Provide the (X, Y) coordinate of the cell's center where the given text is located.  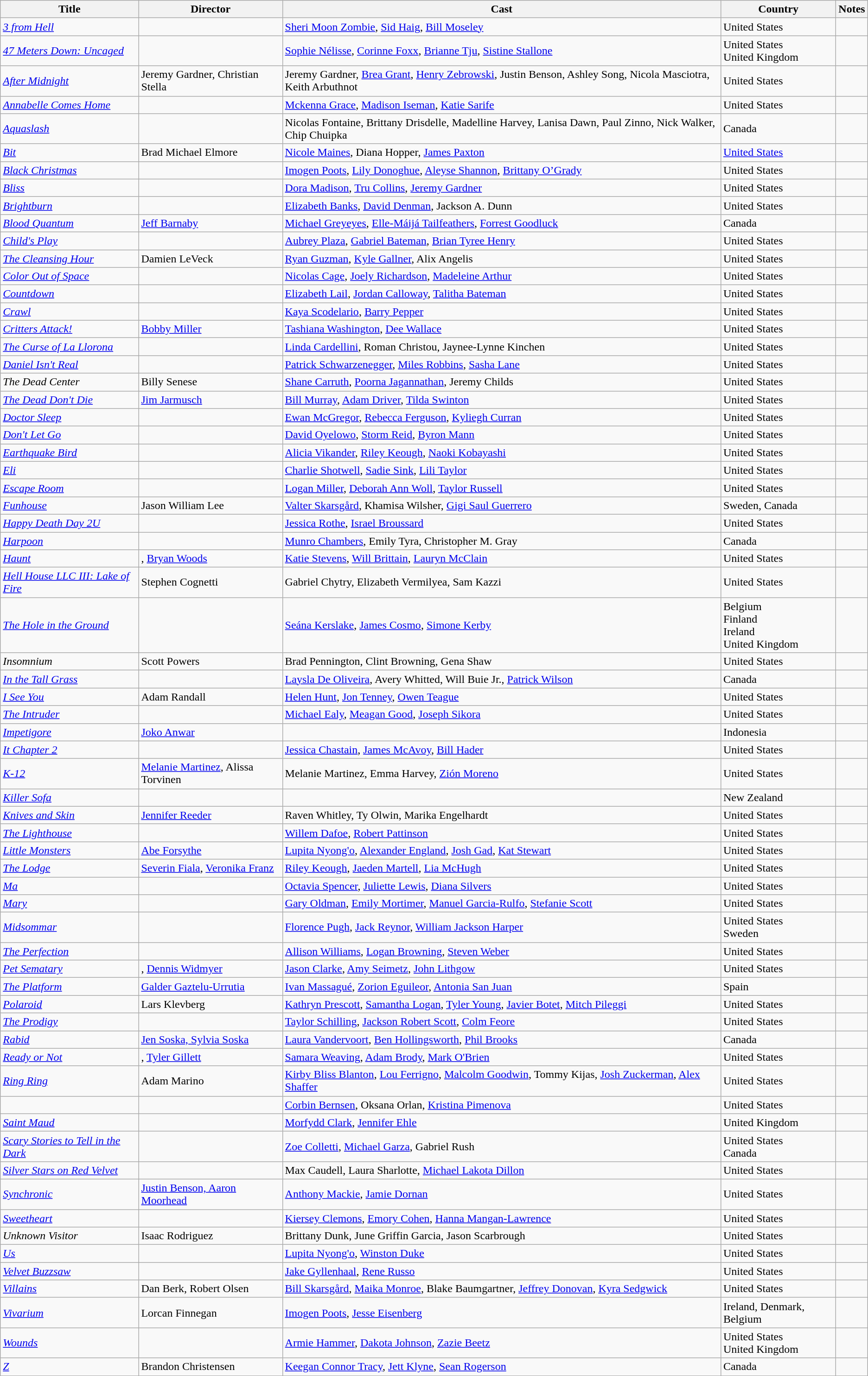
The Intruder (70, 714)
Laura Vandervoort, Ben Hollingsworth, Phil Brooks (502, 1039)
Aquaslash (70, 129)
Joko Anwar (211, 732)
Silver Stars on Red Velvet (70, 1170)
Pet Sematary (70, 969)
Anthony Mackie, Jamie Dornan (502, 1194)
Little Monsters (70, 850)
The Lodge (70, 868)
Kaya Scodelario, Barry Pepper (502, 312)
Willem Dafoe, Robert Pattinson (502, 833)
Sophie Nélisse, Corinne Foxx, Brianne Tju, Sistine Stallone (502, 51)
, Bryan Woods (211, 559)
Indonesia (778, 732)
Title (70, 9)
Vivarium (70, 1313)
Nicolas Cage, Joely Richardson, Madeleine Arthur (502, 276)
Lars Klevberg (211, 1004)
Brad Pennington, Clint Browning, Gena Shaw (502, 662)
The Curse of La Llorona (70, 347)
Country (778, 9)
Dora Madison, Tru Collins, Jeremy Gardner (502, 188)
BelgiumFinlandIrelandUnited Kingdom (778, 625)
Lupita Nyong'o, Winston Duke (502, 1254)
Taylor Schilling, Jackson Robert Scott, Colm Feore (502, 1022)
Synchronic (70, 1194)
The Hole in the Ground (70, 625)
Jessica Rothe, Israel Broussard (502, 523)
Villains (70, 1289)
Black Christmas (70, 170)
Mckenna Grace, Madison Iseman, Katie Sarife (502, 105)
Katie Stevens, Will Brittain, Lauryn McClain (502, 559)
Aubrey Plaza, Gabriel Bateman, Brian Tyree Henry (502, 241)
Brightburn (70, 205)
The Perfection (70, 951)
Harpoon (70, 541)
Bliss (70, 188)
Velvet Buzzsaw (70, 1271)
Imogen Poots, Lily Donoghue, Aleyse Shannon, Brittany O’Grady (502, 170)
Helen Hunt, Jon Tenney, Owen Teague (502, 697)
Jessica Chastain, James McAvoy, Bill Hader (502, 750)
Patrick Schwarzenegger, Miles Robbins, Sasha Lane (502, 364)
Ivan Massagué, Zorion Eguileor, Antonia San Juan (502, 987)
Ready or Not (70, 1057)
Raven Whitley, Ty Olwin, Marika Engelhardt (502, 815)
Hell House LLC III: Lake of Fire (70, 582)
Blood Quantum (70, 223)
Ring Ring (70, 1081)
Escape Room (70, 488)
Killer Sofa (70, 797)
After Midnight (70, 81)
United StatesSweden (778, 927)
Galder Gaztelu-Urrutia (211, 987)
Mary (70, 904)
Scary Stories to Tell in the Dark (70, 1146)
Polaroid (70, 1004)
Dan Berk, Robert Olsen (211, 1289)
Ma (70, 886)
Z (70, 1367)
47 Meters Down: Uncaged (70, 51)
Melanie Martinez, Alissa Torvinen (211, 773)
Michael Ealy, Meagan Good, Joseph Sikora (502, 714)
Director (211, 9)
Critters Attack! (70, 329)
Laysla De Oliveira, Avery Whitted, Will Buie Jr., Patrick Wilson (502, 679)
Adam Randall (211, 697)
Brandon Christensen (211, 1367)
Sweden, Canada (778, 505)
Logan Miller, Deborah Ann Woll, Taylor Russell (502, 488)
Elizabeth Lail, Jordan Calloway, Talitha Bateman (502, 294)
Kathryn Prescott, Samantha Logan, Tyler Young, Javier Botet, Mitch Pileggi (502, 1004)
Funhouse (70, 505)
The Dead Center (70, 382)
Bill Murray, Adam Driver, Tilda Swinton (502, 400)
Jeremy Gardner, Christian Stella (211, 81)
Annabelle Comes Home (70, 105)
Child's Play (70, 241)
Justin Benson, Aaron Moorhead (211, 1194)
Lupita Nyong'o, Alexander England, Josh Gad, Kat Stewart (502, 850)
Knives and Skin (70, 815)
Allison Williams, Logan Browning, Steven Weber (502, 951)
United Kingdom (778, 1122)
Ewan McGregor, Rebecca Ferguson, Kyliegh Curran (502, 417)
Earthquake Bird (70, 452)
Samara Weaving, Adam Brody, Mark O'Brien (502, 1057)
Sweetheart (70, 1218)
Doctor Sleep (70, 417)
Jason Clarke, Amy Seimetz, John Lithgow (502, 969)
The Lighthouse (70, 833)
United StatesCanada (778, 1146)
Brad Michael Elmore (211, 153)
Don't Let Go (70, 435)
Lorcan Finnegan (211, 1313)
Linda Cardellini, Roman Christou, Jaynee-Lynne Kinchen (502, 347)
In the Tall Grass (70, 679)
Bit (70, 153)
New Zealand (778, 797)
Happy Death Day 2U (70, 523)
Armie Hammer, Dakota Johnson, Zazie Beetz (502, 1343)
Bill Skarsgård, Maika Monroe, Blake Baumgartner, Jeffrey Donovan, Kyra Sedgwick (502, 1289)
Brittany Dunk, June Griffin Garcia, Jason Scarbrough (502, 1236)
The Cleansing Hour (70, 258)
I See You (70, 697)
Notes (852, 9)
Corbin Bernsen, Oksana Orlan, Kristina Pimenova (502, 1105)
Bobby Miller (211, 329)
David Oyelowo, Storm Reid, Byron Mann (502, 435)
Cast (502, 9)
Munro Chambers, Emily Tyra, Christopher M. Gray (502, 541)
Jeff Barnaby (211, 223)
Adam Marino (211, 1081)
Zoe Colletti, Michael Garza, Gabriel Rush (502, 1146)
The Dead Don't Die (70, 400)
Unknown Visitor (70, 1236)
Alicia Vikander, Riley Keough, Naoki Kobayashi (502, 452)
Jim Jarmusch (211, 400)
Sheri Moon Zombie, Sid Haig, Bill Moseley (502, 27)
Florence Pugh, Jack Reynor, William Jackson Harper (502, 927)
The Prodigy (70, 1022)
Isaac Rodriguez (211, 1236)
Kirby Bliss Blanton, Lou Ferrigno, Malcolm Goodwin, Tommy Kijas, Josh Zuckerman, Alex Shaffer (502, 1081)
Daniel Isn't Real (70, 364)
, Dennis Widmyer (211, 969)
It Chapter 2 (70, 750)
Shane Carruth, Poorna Jagannathan, Jeremy Childs (502, 382)
Max Caudell, Laura Sharlotte, Michael Lakota Dillon (502, 1170)
Nicolas Fontaine, Brittany Drisdelle, Madelline Harvey, Lanisa Dawn, Paul Zinno, Nick Walker, Chip Chuipka (502, 129)
Melanie Martinez, Emma Harvey, Zión Moreno (502, 773)
Color Out of Space (70, 276)
Imogen Poots, Jesse Eisenberg (502, 1313)
K-12 (70, 773)
Michael Greyeyes, Elle-Máijá Tailfeathers, Forrest Goodluck (502, 223)
Valter Skarsgård, Khamisa Wilsher, Gigi Saul Guerrero (502, 505)
Tashiana Washington, Dee Wallace (502, 329)
Jason William Lee (211, 505)
Eli (70, 470)
Charlie Shotwell, Sadie Sink, Lili Taylor (502, 470)
Stephen Cognetti (211, 582)
The Platform (70, 987)
Us (70, 1254)
Impetigore (70, 732)
Scott Powers (211, 662)
Jen Soska, Sylvia Soska (211, 1039)
Billy Senese (211, 382)
Saint Maud (70, 1122)
Countdown (70, 294)
Jeremy Gardner, Brea Grant, Henry Zebrowski, Justin Benson, Ashley Song, Nicola Masciotra, Keith Arbuthnot (502, 81)
Abe Forsythe (211, 850)
Riley Keough, Jaeden Martell, Lia McHugh (502, 868)
Octavia Spencer, Juliette Lewis, Diana Silvers (502, 886)
Spain (778, 987)
Ireland, Denmark, Belgium (778, 1313)
, Tyler Gillett (211, 1057)
Jennifer Reeder (211, 815)
Morfydd Clark, Jennifer Ehle (502, 1122)
Kiersey Clemons, Emory Cohen, Hanna Mangan-Lawrence (502, 1218)
Insomnium (70, 662)
3 from Hell (70, 27)
Midsommar (70, 927)
Jake Gyllenhaal, Rene Russo (502, 1271)
Gabriel Chytry, Elizabeth Vermilyea, Sam Kazzi (502, 582)
Damien LeVeck (211, 258)
Gary Oldman, Emily Mortimer, Manuel Garcia-Rulfo, Stefanie Scott (502, 904)
Haunt (70, 559)
Rabid (70, 1039)
Keegan Connor Tracy, Jett Klyne, Sean Rogerson (502, 1367)
Seána Kerslake, James Cosmo, Simone Kerby (502, 625)
Ryan Guzman, Kyle Gallner, Alix Angelis (502, 258)
Severin Fiala, Veronika Franz (211, 868)
Nicole Maines, Diana Hopper, James Paxton (502, 153)
Wounds (70, 1343)
Crawl (70, 312)
Elizabeth Banks, David Denman, Jackson A. Dunn (502, 205)
